Detect which cell encompasses the target text, then output its [x, y] center coordinate. 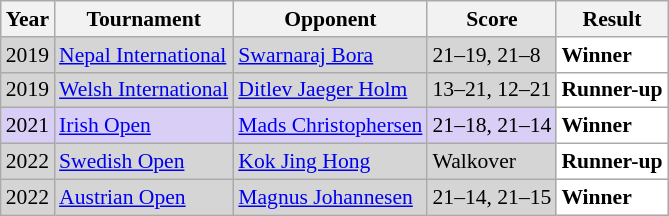
Nepal International [144, 55]
Swarnaraj Bora [330, 55]
Welsh International [144, 90]
Opponent [330, 19]
Ditlev Jaeger Holm [330, 90]
Mads Christophersen [330, 126]
Result [612, 19]
Tournament [144, 19]
Year [28, 19]
2021 [28, 126]
Magnus Johannesen [330, 197]
Austrian Open [144, 197]
21–19, 21–8 [492, 55]
Score [492, 19]
21–18, 21–14 [492, 126]
Kok Jing Hong [330, 162]
13–21, 12–21 [492, 90]
Irish Open [144, 126]
Walkover [492, 162]
Swedish Open [144, 162]
21–14, 21–15 [492, 197]
